Return [X, Y] of the center of cell containing provided text 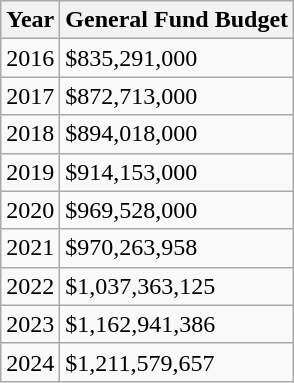
$914,153,000 [177, 172]
$1,162,941,386 [177, 324]
Year [30, 20]
$969,528,000 [177, 210]
General Fund Budget [177, 20]
2017 [30, 96]
2018 [30, 134]
2016 [30, 58]
$872,713,000 [177, 96]
$894,018,000 [177, 134]
2022 [30, 286]
2024 [30, 362]
2021 [30, 248]
2023 [30, 324]
$1,037,363,125 [177, 286]
$970,263,958 [177, 248]
2020 [30, 210]
$835,291,000 [177, 58]
$1,211,579,657 [177, 362]
2019 [30, 172]
